Determine the [x, y] coordinate at the center of the cell enclosing the given text.  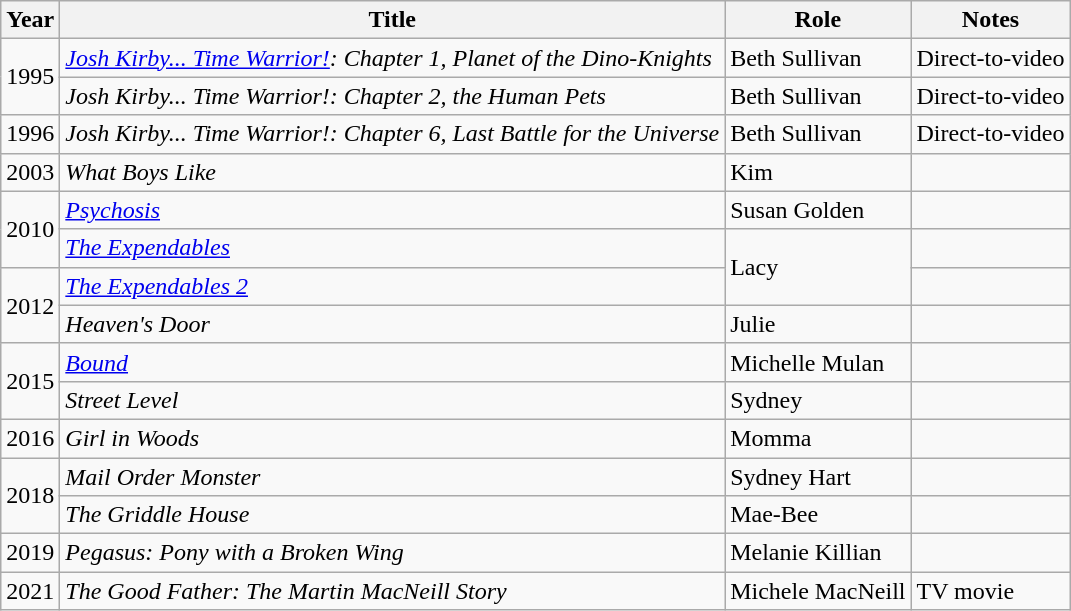
Heaven's Door [392, 324]
Year [30, 20]
1995 [30, 77]
Michele MacNeill [818, 591]
Josh Kirby... Time Warrior!: Chapter 6, Last Battle for the Universe [392, 134]
Susan Golden [818, 210]
1996 [30, 134]
Michelle Mulan [818, 362]
Melanie Killian [818, 553]
2010 [30, 229]
Pegasus: Pony with a Broken Wing [392, 553]
Notes [990, 20]
Street Level [392, 400]
2012 [30, 305]
The Expendables 2 [392, 286]
Kim [818, 172]
2016 [30, 438]
Josh Kirby... Time Warrior!: Chapter 2, the Human Pets [392, 96]
Lacy [818, 267]
Sydney [818, 400]
Mail Order Monster [392, 477]
Sydney Hart [818, 477]
2015 [30, 381]
The Good Father: The Martin MacNeill Story [392, 591]
2018 [30, 496]
2021 [30, 591]
What Boys Like [392, 172]
2003 [30, 172]
Role [818, 20]
Title [392, 20]
Mae-Bee [818, 515]
Psychosis [392, 210]
Julie [818, 324]
Girl in Woods [392, 438]
The Expendables [392, 248]
The Griddle House [392, 515]
Momma [818, 438]
TV movie [990, 591]
Josh Kirby... Time Warrior!: Chapter 1, Planet of the Dino-Knights [392, 58]
2019 [30, 553]
Bound [392, 362]
